For the text-containing cell, return its midpoint in [X, Y] coordinate format. 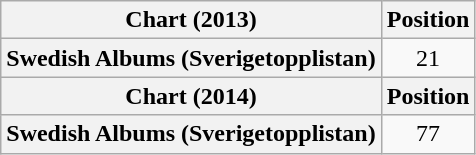
Chart (2014) [191, 96]
Chart (2013) [191, 20]
21 [428, 58]
77 [428, 134]
